Find where the given text appears and provide that cell's center as (X, Y) coordinate. 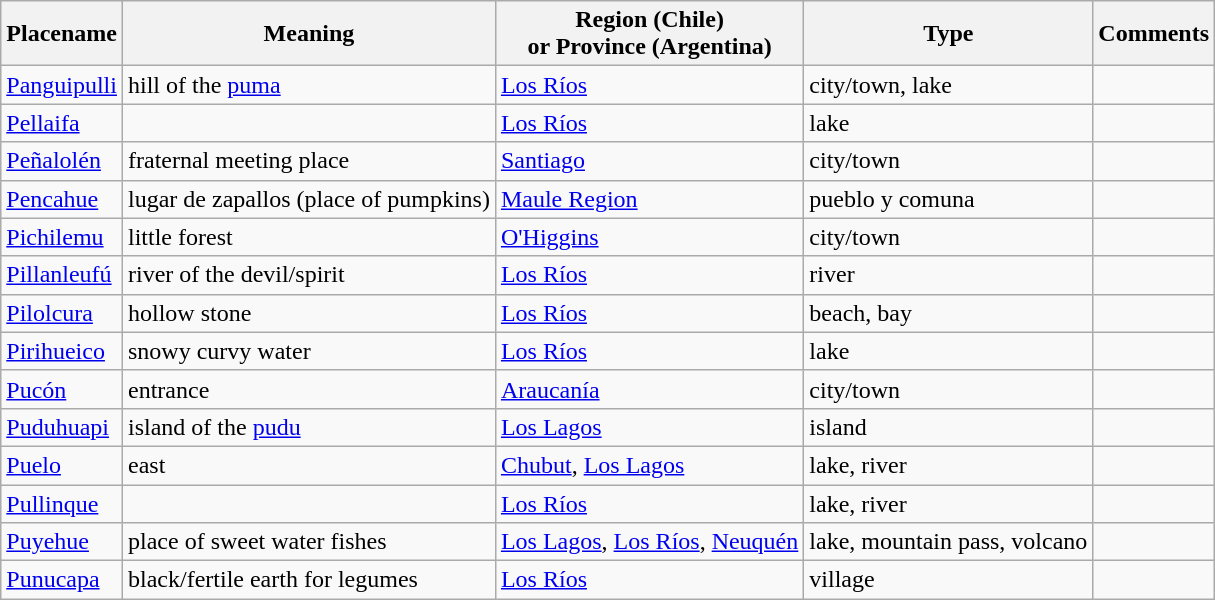
black/fertile earth for legumes (308, 580)
Region (Chile)or Province (Argentina) (649, 34)
entrance (308, 389)
Santiago (649, 161)
hollow stone (308, 313)
Peñalolén (62, 161)
lake, mountain pass, volcano (948, 542)
lugar de zapallos (place of pumpkins) (308, 199)
O'Higgins (649, 237)
pueblo y comuna (948, 199)
Pichilemu (62, 237)
snowy curvy water (308, 351)
island of the pudu (308, 427)
village (948, 580)
Pellaifa (62, 123)
Puduhuapi (62, 427)
river (948, 275)
fraternal meeting place (308, 161)
Puelo (62, 465)
place of sweet water fishes (308, 542)
Meaning (308, 34)
little forest (308, 237)
Araucanía (649, 389)
Panguipulli (62, 85)
Comments (1154, 34)
Pirihueico (62, 351)
beach, bay (948, 313)
hill of the puma (308, 85)
Chubut, Los Lagos (649, 465)
island (948, 427)
city/town, lake (948, 85)
Maule Region (649, 199)
Los Lagos, Los Ríos, Neuquén (649, 542)
Pullinque (62, 503)
Placename (62, 34)
river of the devil/spirit (308, 275)
east (308, 465)
Los Lagos (649, 427)
Puyehue (62, 542)
Type (948, 34)
Pilolcura (62, 313)
Punucapa (62, 580)
Pencahue (62, 199)
Pucón (62, 389)
Pillanleufú (62, 275)
